Determine the (x, y) coordinate at the center of the cell enclosing the given text.  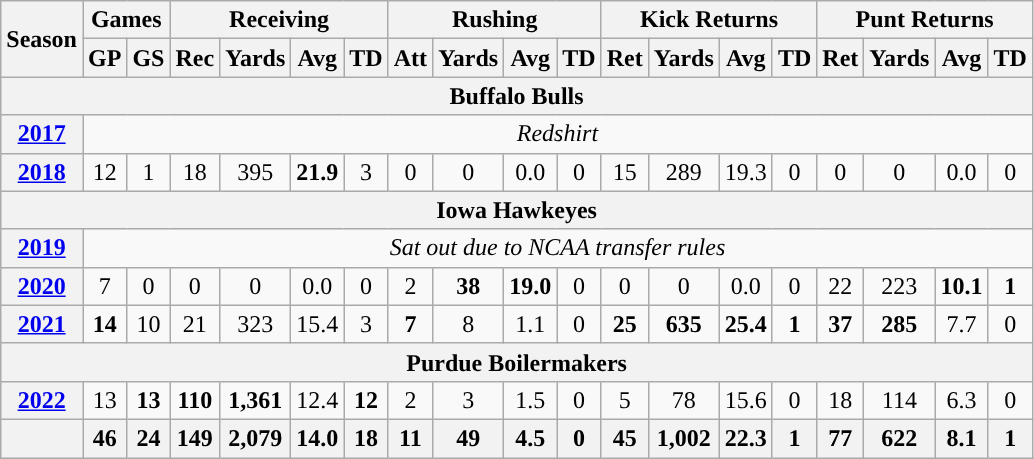
114 (900, 400)
GS (148, 58)
49 (468, 438)
289 (684, 172)
2020 (42, 286)
2021 (42, 324)
Receiving (279, 20)
Punt Returns (925, 20)
5 (624, 400)
Kick Returns (709, 20)
2,079 (256, 438)
19.0 (530, 286)
1,361 (256, 400)
37 (840, 324)
15.6 (746, 400)
14.0 (318, 438)
45 (624, 438)
22.3 (746, 438)
25.4 (746, 324)
15 (624, 172)
78 (684, 400)
21 (195, 324)
2022 (42, 400)
635 (684, 324)
Sat out due to NCAA transfer rules (557, 248)
110 (195, 400)
Iowa Hawkeyes (517, 210)
12.4 (318, 400)
77 (840, 438)
GP (104, 58)
2017 (42, 134)
2019 (42, 248)
4.5 (530, 438)
395 (256, 172)
223 (900, 286)
38 (468, 286)
10 (148, 324)
1.1 (530, 324)
7.7 (962, 324)
21.9 (318, 172)
Season (42, 39)
Redshirt (557, 134)
22 (840, 286)
8 (468, 324)
Rushing (494, 20)
14 (104, 324)
15.4 (318, 324)
6.3 (962, 400)
323 (256, 324)
46 (104, 438)
11 (410, 438)
Att (410, 58)
1.5 (530, 400)
2018 (42, 172)
1,002 (684, 438)
285 (900, 324)
19.3 (746, 172)
Games (126, 20)
149 (195, 438)
24 (148, 438)
Rec (195, 58)
Buffalo Bulls (517, 96)
622 (900, 438)
Purdue Boilermakers (517, 362)
8.1 (962, 438)
25 (624, 324)
10.1 (962, 286)
